Identify which cell holds the provided text, then report its (x, y) central coordinate. 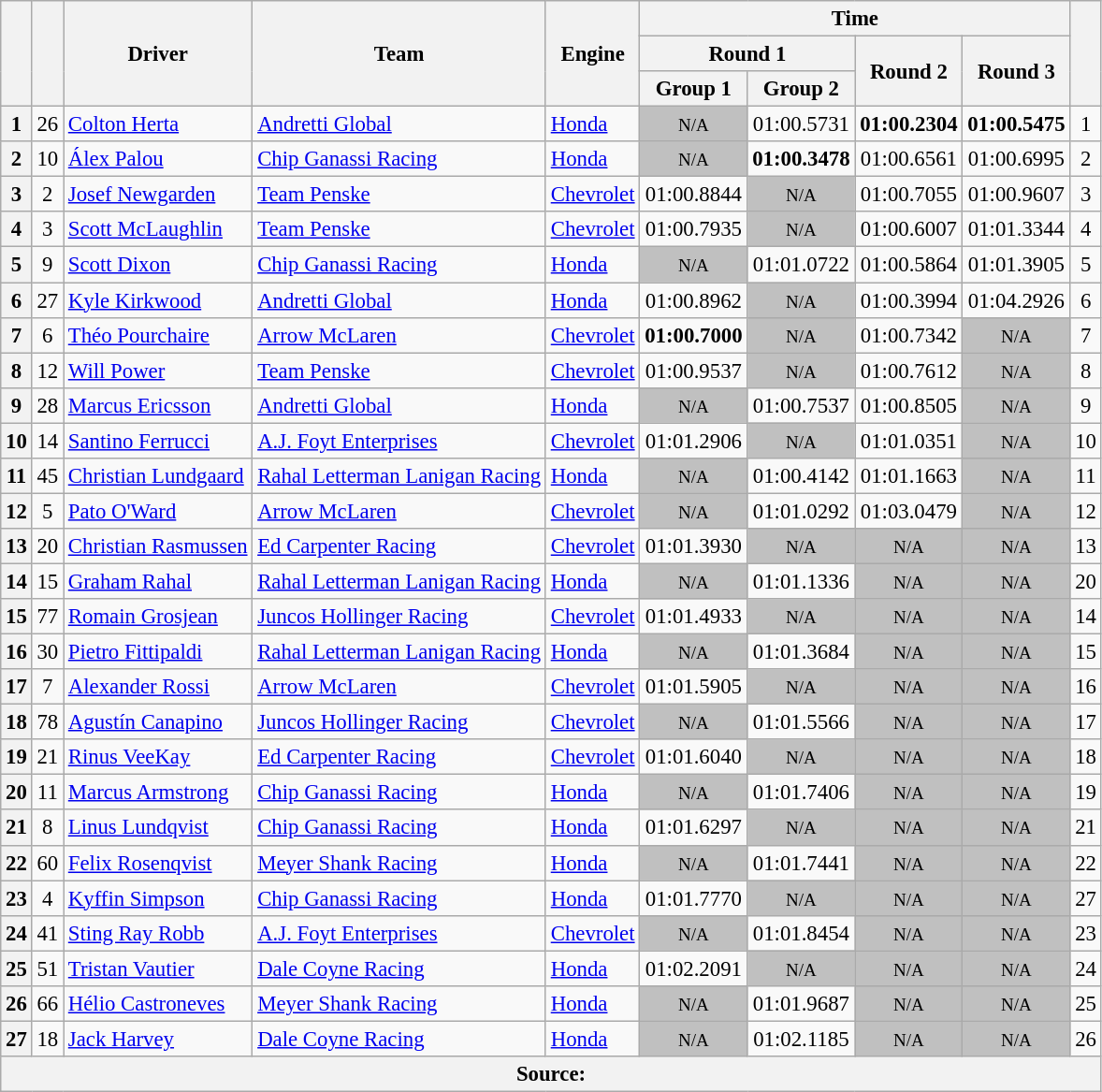
Kyffin Simpson (158, 898)
Romain Grosjean (158, 617)
01:00.5731 (801, 124)
Théo Pourchaire (158, 335)
Christian Lundgaard (158, 476)
01:00.7935 (694, 229)
Team (399, 54)
01:00.7342 (909, 335)
51 (47, 968)
01:03.0479 (909, 511)
Felix Rosenqvist (158, 863)
01:00.7055 (909, 195)
01:01.6297 (694, 828)
01:00.7612 (909, 371)
Josef Newgarden (158, 195)
01:01.4933 (694, 617)
01:01.5566 (801, 722)
01:00.9537 (694, 371)
01:00.6007 (909, 229)
Santino Ferrucci (158, 441)
01:00.8505 (909, 405)
01:01.3930 (694, 546)
Marcus Ericsson (158, 405)
01:01.7770 (694, 898)
Scott Dixon (158, 265)
78 (47, 722)
Round 1 (747, 54)
01:00.4142 (801, 476)
28 (47, 405)
01:01.1663 (909, 476)
Kyle Kirkwood (158, 300)
Driver (158, 54)
Alexander Rossi (158, 687)
01:01.0722 (801, 265)
Colton Herta (158, 124)
Time (855, 19)
Agustín Canapino (158, 722)
Marcus Armstrong (158, 793)
01:01.9687 (801, 1004)
01:01.5905 (694, 687)
Group 1 (694, 89)
Jack Harvey (158, 1039)
Christian Rasmussen (158, 546)
77 (47, 617)
01:00.3478 (801, 159)
Round 3 (1016, 71)
01:01.2906 (694, 441)
01:01.3684 (801, 652)
01:00.5475 (1016, 124)
Group 2 (801, 89)
Linus Lundqvist (158, 828)
01:00.5864 (909, 265)
01:01.1336 (801, 581)
45 (47, 476)
Tristan Vautier (158, 968)
01:00.6561 (909, 159)
Álex Palou (158, 159)
01:00.7000 (694, 335)
01:00.2304 (909, 124)
Sting Ray Robb (158, 933)
Hélio Castroneves (158, 1004)
01:00.3994 (909, 300)
01:01.8454 (801, 933)
01:01.0351 (909, 441)
Source: (552, 1074)
01:01.3905 (1016, 265)
66 (47, 1004)
01:00.7537 (801, 405)
60 (47, 863)
41 (47, 933)
Scott McLaughlin (158, 229)
01:01.7406 (801, 793)
01:04.2926 (1016, 300)
01:01.3344 (1016, 229)
Pietro Fittipaldi (158, 652)
01:01.7441 (801, 863)
Will Power (158, 371)
Round 2 (909, 71)
Engine (592, 54)
01:02.1185 (801, 1039)
Rinus VeeKay (158, 757)
01:01.0292 (801, 511)
01:02.2091 (694, 968)
01:00.9607 (1016, 195)
01:01.6040 (694, 757)
Graham Rahal (158, 581)
Pato O'Ward (158, 511)
01:00.8844 (694, 195)
01:00.8962 (694, 300)
30 (47, 652)
01:00.6995 (1016, 159)
